Return (x, y) of the center of cell containing provided text 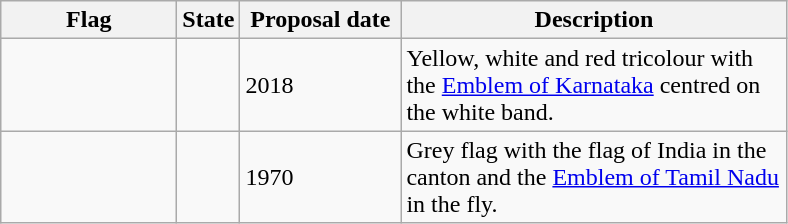
State (208, 20)
2018 (320, 85)
1970 (320, 177)
Proposal date (320, 20)
Description (594, 20)
Flag (89, 20)
Yellow, white and red tricolour with the Emblem of Karnataka centred on the white band. (594, 85)
Grey flag with the flag of India in the canton and the Emblem of Tamil Nadu in the fly. (594, 177)
